Scan for the cell matching the given text and deliver its [X, Y] coordinate at center. 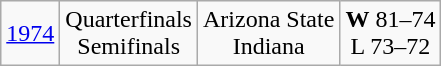
Arizona StateIndiana [268, 34]
W 81–74L 73–72 [390, 34]
QuarterfinalsSemifinals [129, 34]
1974 [30, 34]
